Capture the cell that displays the provided text and extract its [X, Y] central coordinate. 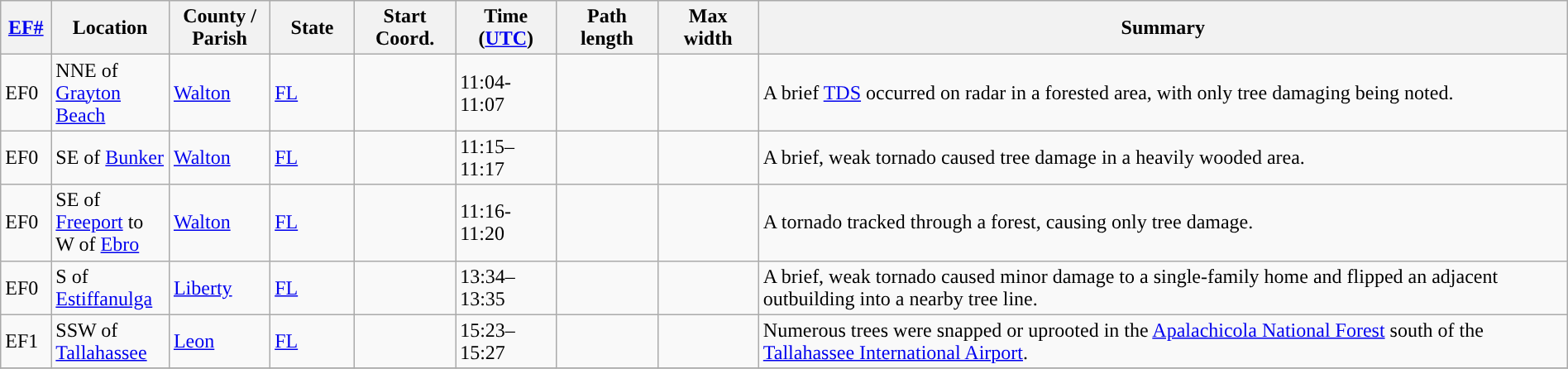
Liberty [219, 288]
Numerous trees were snapped or uprooted in the Apalachicola National Forest south of the Tallahassee International Airport. [1163, 341]
NNE of Grayton Beach [111, 93]
13:34–13:35 [506, 288]
Path length [607, 28]
Start Coord. [404, 28]
11:16-11:20 [506, 223]
A brief, weak tornado caused tree damage in a heavily wooded area. [1163, 157]
SE of Freeport to W of Ebro [111, 223]
11:15–11:17 [506, 157]
Time (UTC) [506, 28]
Leon [219, 341]
Summary [1163, 28]
11:04-11:07 [506, 93]
SSW of Tallahassee [111, 341]
A tornado tracked through a forest, causing only tree damage. [1163, 223]
15:23–15:27 [506, 341]
A brief, weak tornado caused minor damage to a single-family home and flipped an adjacent outbuilding into a nearby tree line. [1163, 288]
SE of Bunker [111, 157]
State [313, 28]
EF# [26, 28]
Max width [708, 28]
A brief TDS occurred on radar in a forested area, with only tree damaging being noted. [1163, 93]
County / Parish [219, 28]
S of Estiffanulga [111, 288]
EF1 [26, 341]
Location [111, 28]
